For the text-containing cell, return its midpoint in (x, y) coordinate format. 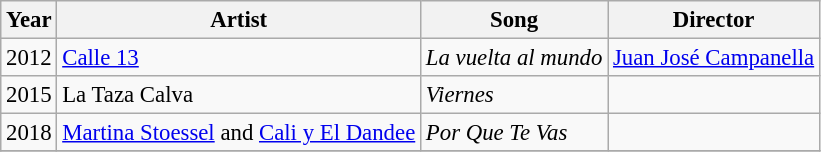
2015 (29, 95)
Viernes (514, 95)
Martina Stoessel and Cali y El Dandee (239, 133)
Director (714, 20)
2012 (29, 58)
La vuelta al mundo (514, 58)
Song (514, 20)
Artist (239, 20)
2018 (29, 133)
Juan José Campanella (714, 58)
Year (29, 20)
Calle 13 (239, 58)
La Taza Calva (239, 95)
Por Que Te Vas (514, 133)
